Return the [X, Y] coordinate for the center point of the cell that contains the specified text.  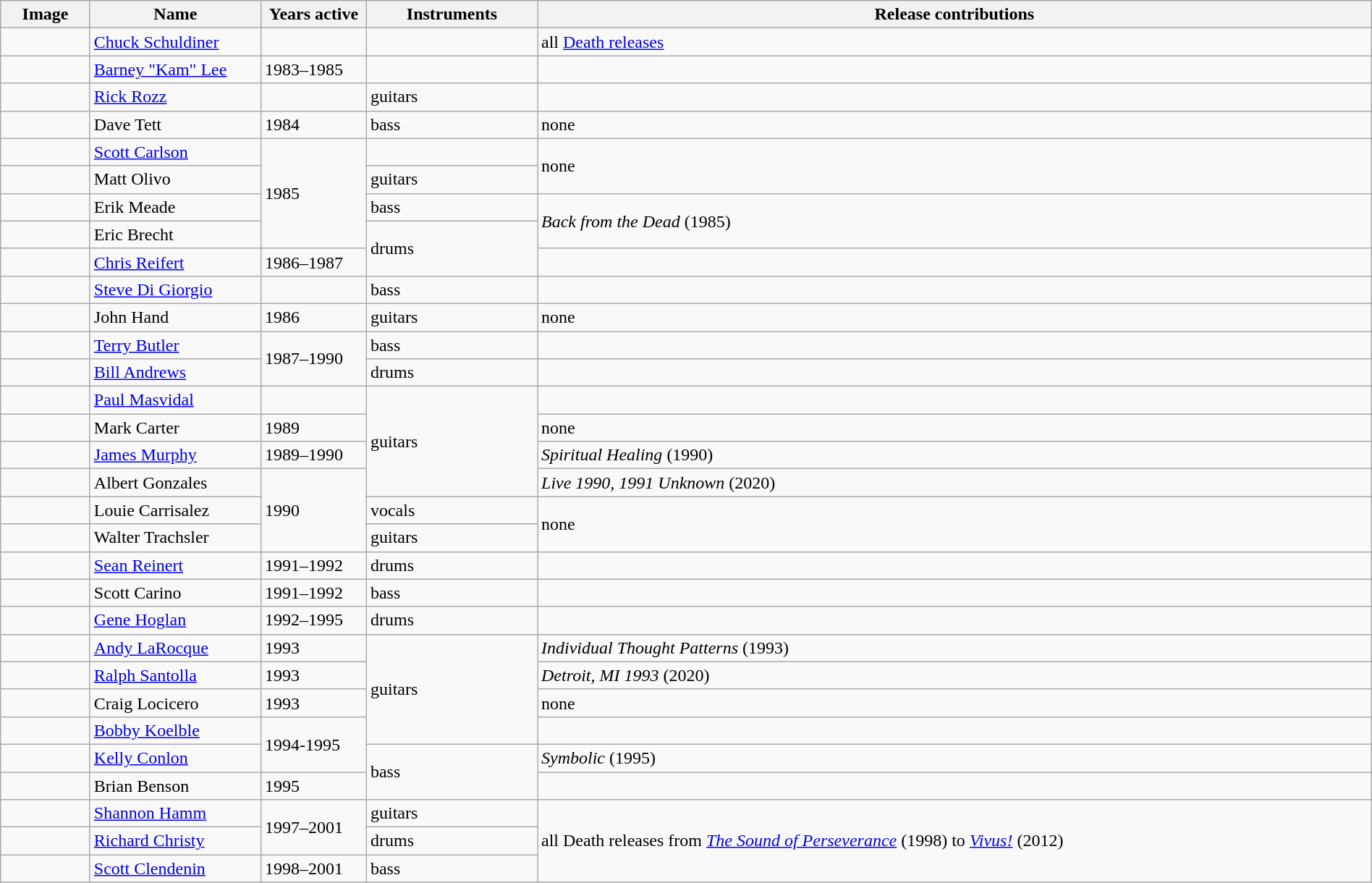
Kelly Conlon [175, 758]
vocals [452, 510]
1997–2001 [313, 827]
Shannon Hamm [175, 814]
Years active [313, 14]
Chris Reifert [175, 262]
1989 [313, 428]
1983–1985 [313, 69]
Dave Tett [175, 124]
Scott Carlson [175, 152]
Detroit, MI 1993 (2020) [954, 675]
Richard Christy [175, 841]
1995 [313, 785]
1989–1990 [313, 455]
Barney "Kam" Lee [175, 69]
all Death releases from The Sound of Perseverance (1998) to Vivus! (2012) [954, 841]
Sean Reinert [175, 565]
Chuck Schuldiner [175, 42]
Walter Trachsler [175, 538]
Spiritual Healing (1990) [954, 455]
Mark Carter [175, 428]
Brian Benson [175, 785]
1992–1995 [313, 620]
Louie Carrisalez [175, 510]
Andy LaRocque [175, 648]
Image [46, 14]
Paul Masvidal [175, 400]
1984 [313, 124]
John Hand [175, 317]
1986 [313, 317]
Bill Andrews [175, 373]
Terry Butler [175, 345]
Scott Carino [175, 593]
1986–1987 [313, 262]
Steve Di Giorgio [175, 290]
1987–1990 [313, 359]
James Murphy [175, 455]
Release contributions [954, 14]
all Death releases [954, 42]
Instruments [452, 14]
Erik Meade [175, 207]
Albert Gonzales [175, 483]
Individual Thought Patterns (1993) [954, 648]
Ralph Santolla [175, 675]
Name [175, 14]
Matt Olivo [175, 179]
Eric Brecht [175, 235]
Live 1990, 1991 Unknown (2020) [954, 483]
Back from the Dead (1985) [954, 221]
Craig Locicero [175, 703]
1985 [313, 193]
1990 [313, 510]
Gene Hoglan [175, 620]
Bobby Koelble [175, 730]
1998–2001 [313, 869]
Symbolic (1995) [954, 758]
Scott Clendenin [175, 869]
Rick Rozz [175, 97]
1994-1995 [313, 744]
